Search for the cell housing the specified text and yield its (X, Y) center coordinate. 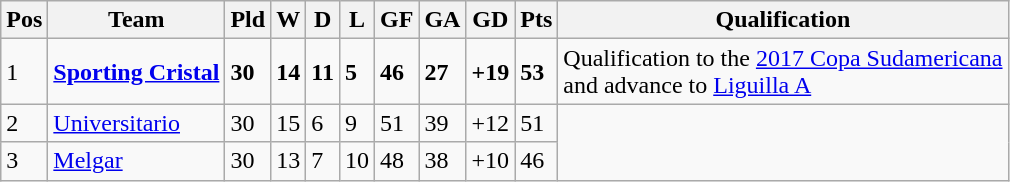
15 (288, 123)
+12 (490, 123)
Team (136, 20)
GA (442, 20)
W (288, 20)
Qualification (783, 20)
L (356, 20)
Universitario (136, 123)
10 (356, 161)
13 (288, 161)
2 (24, 123)
38 (442, 161)
5 (356, 72)
D (323, 20)
7 (323, 161)
27 (442, 72)
39 (442, 123)
Pld (248, 20)
14 (288, 72)
Melgar (136, 161)
+10 (490, 161)
9 (356, 123)
Pts (536, 20)
48 (397, 161)
6 (323, 123)
+19 (490, 72)
GD (490, 20)
Sporting Cristal (136, 72)
GF (397, 20)
3 (24, 161)
11 (323, 72)
Pos (24, 20)
Qualification to the 2017 Copa Sudamericanaand advance to Liguilla A (783, 72)
1 (24, 72)
53 (536, 72)
